Provide the (x, y) coordinate of the cell's center where the given text is located.  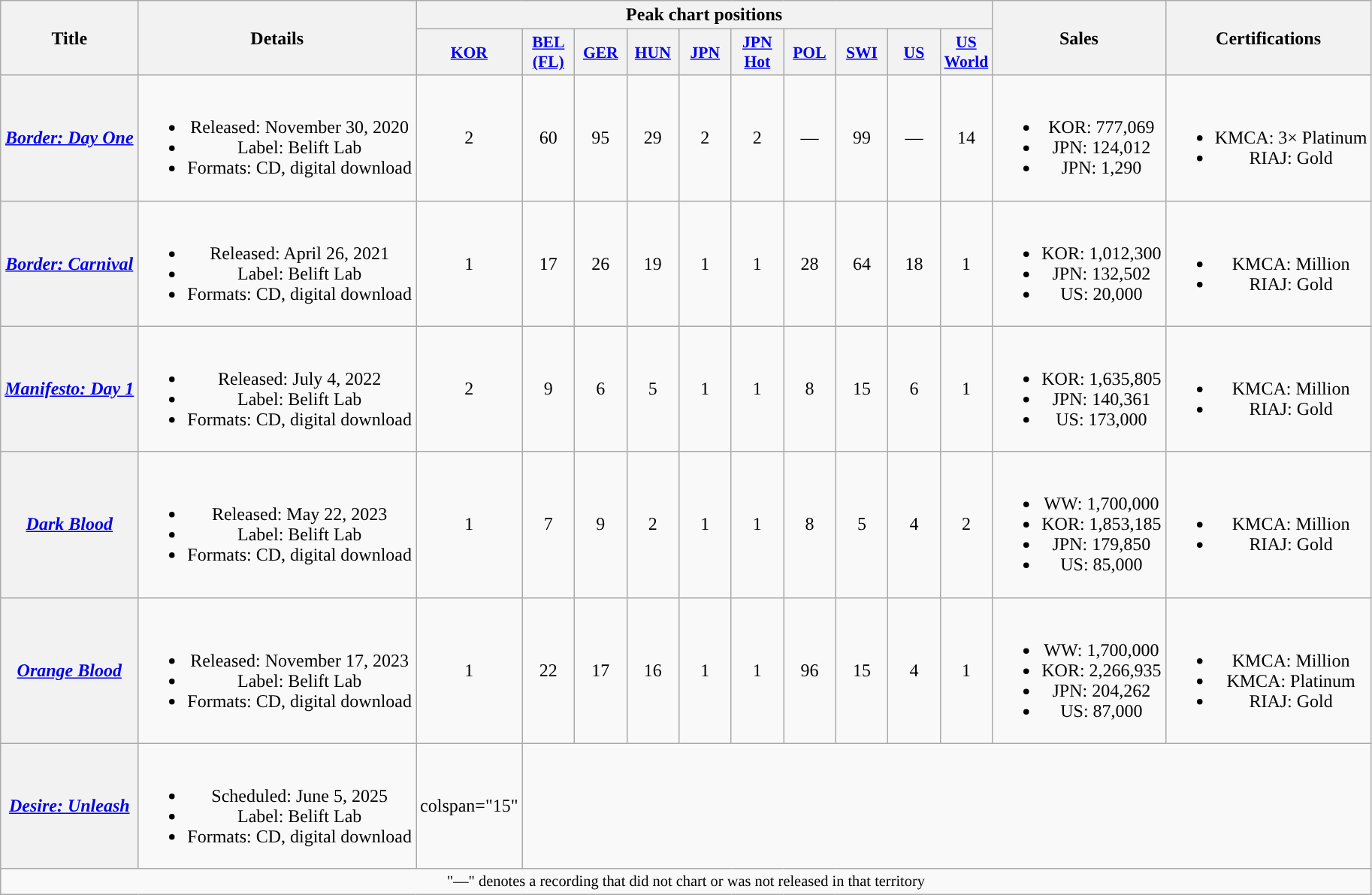
USWorld (966, 53)
22 (548, 670)
SWI (862, 53)
64 (862, 263)
Details (277, 38)
Manifesto: Day 1 (69, 389)
14 (966, 138)
colspan="15" (470, 806)
Orange Blood (69, 670)
"—" denotes a recording that did not chart or was not released in that territory (686, 881)
Sales (1079, 38)
99 (862, 138)
Border: Day One (69, 138)
HUN (653, 53)
18 (914, 263)
28 (810, 263)
JPN Hot (757, 53)
KOR: 1,635,805JPN: 140,361 US: 173,000 (1079, 389)
7 (548, 525)
Released: November 30, 2020Label: Belift LabFormats: CD, digital download (277, 138)
Released: November 17, 2023Label: Belift LabFormats: CD, digital download (277, 670)
Dark Blood (69, 525)
KOR: 777,069JPN: 124,012 JPN: 1,290 (1079, 138)
BEL(FL) (548, 53)
26 (601, 263)
96 (810, 670)
WW: 1,700,000KOR: 2,266,935JPN: 204,262 US: 87,000 (1079, 670)
Border: Carnival (69, 263)
60 (548, 138)
GER (601, 53)
Released: July 4, 2022Label: Belift LabFormats: CD, digital download (277, 389)
Released: May 22, 2023Label: Belift LabFormats: CD, digital download (277, 525)
Peak chart positions (705, 15)
WW: 1,700,000KOR: 1,853,185JPN: 179,850 US: 85,000 (1079, 525)
KMCA: MillionKMCA: Platinum RIAJ: Gold (1268, 670)
KMCA: 3× PlatinumRIAJ: Gold (1268, 138)
JPN (706, 53)
Scheduled: June 5, 2025Label: Belift LabFormats: CD, digital download (277, 806)
Desire: Unleash (69, 806)
Released: April 26, 2021Label: Belift LabFormats: CD, digital download (277, 263)
95 (601, 138)
Title (69, 38)
POL (810, 53)
KOR (470, 53)
16 (653, 670)
19 (653, 263)
KOR: 1,012,300JPN: 132,502 US: 20,000 (1079, 263)
US (914, 53)
Certifications (1268, 38)
29 (653, 138)
